Return (X, Y) of the center of cell containing provided text 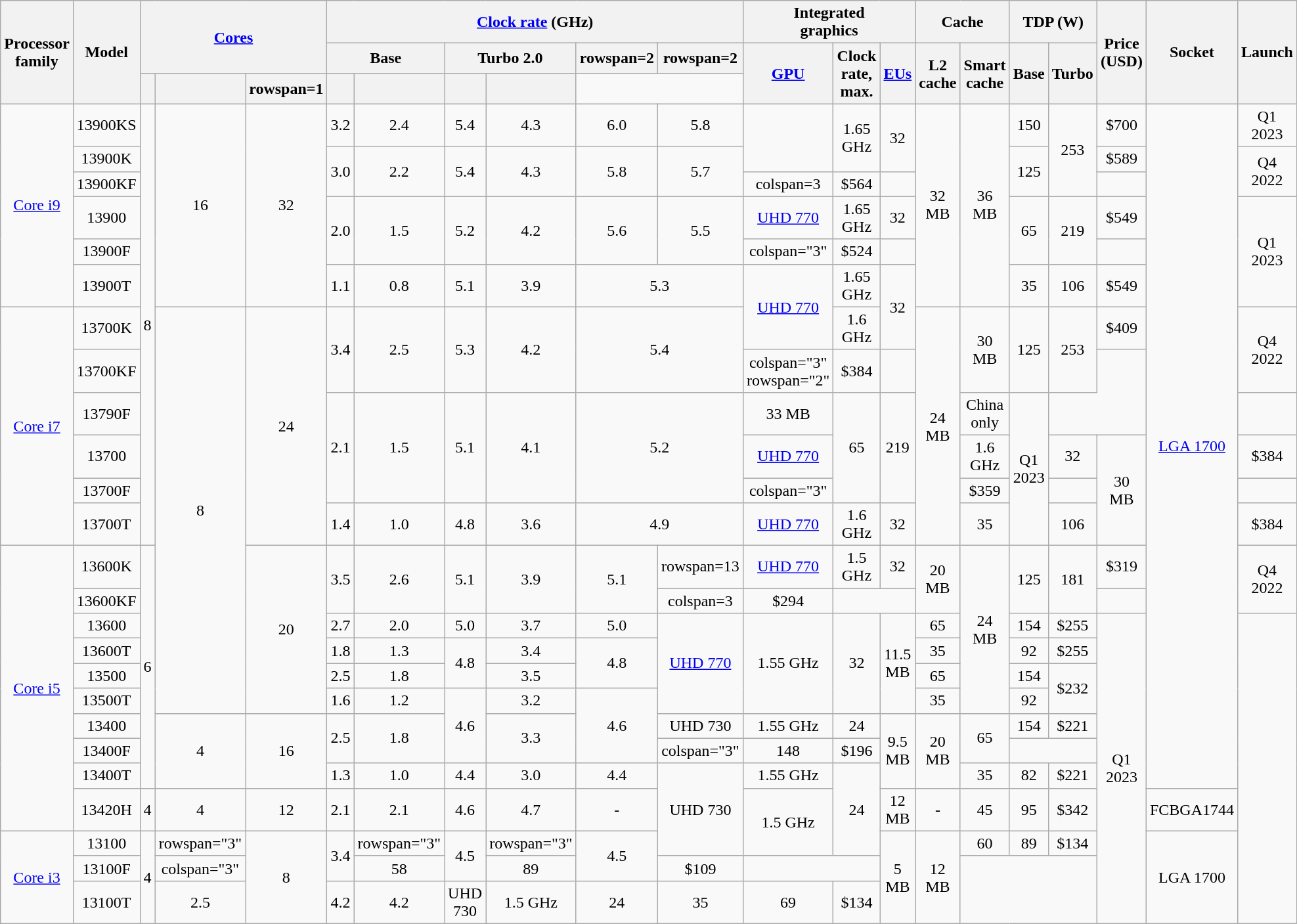
$524 (856, 252)
13900KF (106, 184)
5 MB (898, 877)
EUs (898, 74)
1.4 (340, 524)
Core i7 (37, 426)
1.1 (340, 285)
13100 (106, 843)
13900T (106, 285)
4.1 (531, 447)
3.6 (531, 524)
$409 (1122, 328)
6 (147, 667)
Smartcache (985, 74)
FCBGA1744 (1191, 809)
69 (788, 902)
45 (985, 809)
13700 (106, 456)
Clock rate, max. (856, 74)
20 (286, 629)
3.7 (531, 626)
$319 (1122, 567)
GPU (788, 74)
13500T (106, 701)
$564 (856, 184)
13600T (106, 651)
$294 (788, 601)
9.5 MB (898, 751)
6.0 (617, 125)
60 (985, 843)
13700T (106, 524)
0.8 (399, 285)
Cache (963, 22)
5.5 (700, 230)
$196 (856, 751)
4.9 (659, 524)
Socket (1191, 53)
Clock rate (GHz) (535, 22)
148 (788, 751)
13100T (106, 902)
Core i3 (37, 877)
13420H (106, 809)
China only (985, 414)
13100F (106, 868)
2.2 (399, 171)
Price(USD) (1122, 53)
13500 (106, 676)
rowspan=1 (286, 89)
13900KS (106, 125)
13900F (106, 252)
13700KF (106, 370)
32 MB (938, 205)
$359 (985, 491)
11.5 MB (898, 663)
58 (399, 868)
$232 (1072, 688)
13700F (106, 491)
13700K (106, 328)
82 (1028, 776)
5.7 (700, 171)
13790F (106, 414)
95 (1028, 809)
Cores (234, 37)
2.4 (399, 125)
3.3 (531, 738)
5.6 (617, 230)
L2 cache (938, 74)
13600 (106, 626)
36 MB (985, 205)
colspan="3" rowspan="2" (788, 370)
13600K (106, 567)
$700 (1122, 125)
Turbo (1072, 74)
12 (286, 809)
TDP (W) (1053, 22)
$342 (1072, 809)
Model (106, 53)
13900 (106, 218)
13400 (106, 726)
$109 (700, 868)
181 (1072, 579)
Core i9 (37, 205)
13600KF (106, 601)
2.6 (399, 579)
33 MB (788, 414)
13900K (106, 159)
Core i5 (37, 688)
13400F (106, 751)
4.7 (531, 809)
1.6 (340, 701)
150 (1028, 125)
Turbo 2.0 (511, 58)
Integratedgraphics (829, 22)
13400T (106, 776)
Launch (1267, 53)
Processorfamily (37, 53)
$589 (1122, 159)
rowspan=13 (700, 567)
1.2 (399, 701)
2.7 (340, 626)
